Locate the cell with the specified text and output its [x, y] center coordinate. 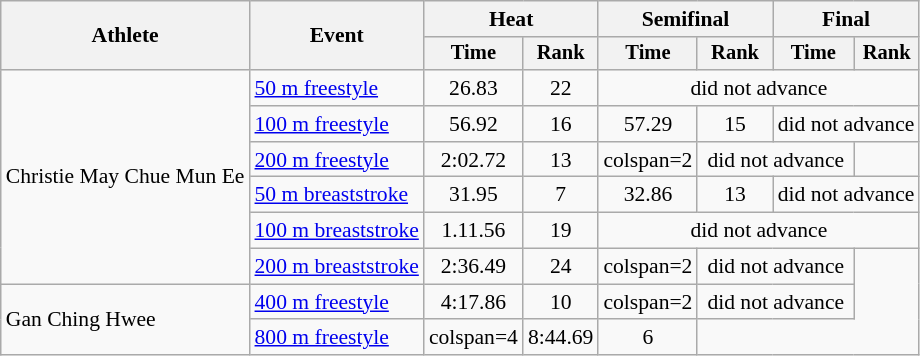
50 m breaststroke [336, 195]
Athlete [126, 36]
Final [846, 19]
10 [560, 302]
Semifinal [685, 19]
200 m breaststroke [336, 267]
100 m breaststroke [336, 231]
22 [560, 88]
7 [560, 195]
100 m freestyle [336, 124]
4:17.86 [474, 302]
8:44.69 [560, 338]
2:36.49 [474, 267]
6 [648, 338]
Heat [512, 19]
16 [560, 124]
400 m freestyle [336, 302]
2:02.72 [474, 160]
50 m freestyle [336, 88]
26.83 [474, 88]
56.92 [474, 124]
19 [560, 231]
colspan=4 [474, 338]
57.29 [648, 124]
Gan Ching Hwee [126, 320]
31.95 [474, 195]
1.11.56 [474, 231]
32.86 [648, 195]
200 m freestyle [336, 160]
24 [560, 267]
800 m freestyle [336, 338]
Event [336, 36]
15 [734, 124]
Christie May Chue Mun Ee [126, 177]
